Determine the [x, y] coordinate at the center of the cell enclosing the given text.  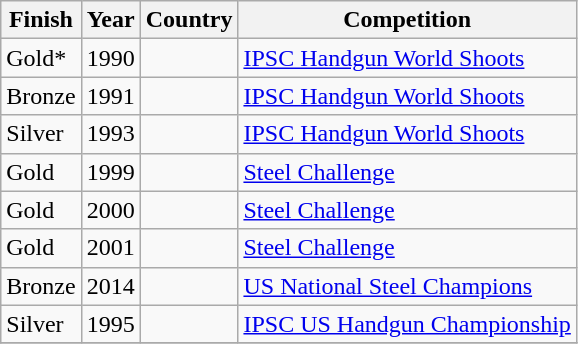
1991 [110, 96]
2001 [110, 248]
IPSC US Handgun Championship [407, 324]
1995 [110, 324]
Year [110, 20]
2000 [110, 210]
Competition [407, 20]
Finish [41, 20]
Gold* [41, 58]
1993 [110, 134]
1999 [110, 172]
1990 [110, 58]
2014 [110, 286]
US National Steel Champions [407, 286]
Country [189, 20]
